Identify which cell holds the provided text, then report its (x, y) central coordinate. 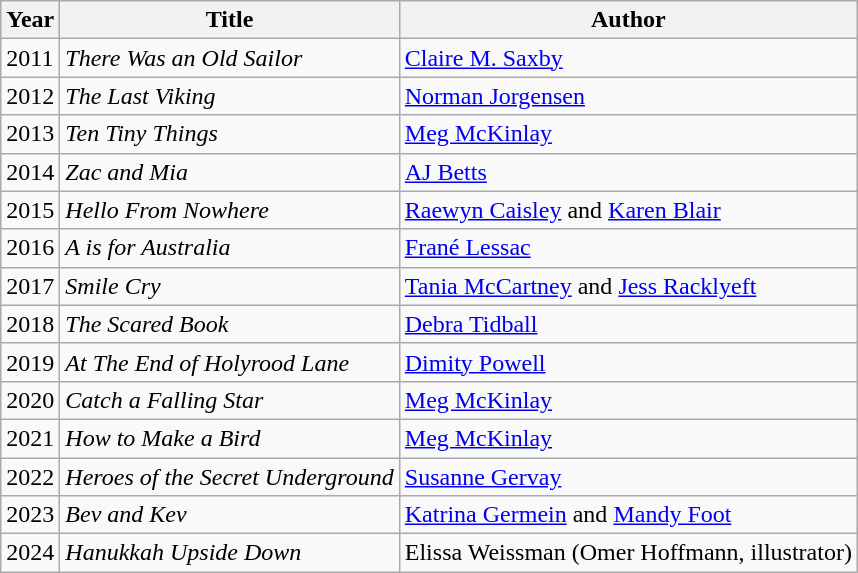
Ten Tiny Things (230, 134)
2023 (30, 515)
2016 (30, 248)
Hello From Nowhere (230, 210)
Title (230, 20)
Bev and Kev (230, 515)
The Scared Book (230, 324)
Smile Cry (230, 286)
Heroes of the Secret Underground (230, 477)
AJ Betts (628, 172)
2022 (30, 477)
Susanne Gervay (628, 477)
Year (30, 20)
Tania McCartney and Jess Racklyeft (628, 286)
Katrina Germein and Mandy Foot (628, 515)
2015 (30, 210)
2014 (30, 172)
2012 (30, 96)
2020 (30, 400)
Frané Lessac (628, 248)
2018 (30, 324)
2021 (30, 438)
Debra Tidball (628, 324)
The Last Viking (230, 96)
2024 (30, 553)
Hanukkah Upside Down (230, 553)
Norman Jorgensen (628, 96)
A is for Australia (230, 248)
Elissa Weissman (Omer Hoffmann, illustrator) (628, 553)
Catch a Falling Star (230, 400)
How to Make a Bird (230, 438)
Author (628, 20)
Dimity Powell (628, 362)
Claire M. Saxby (628, 58)
There Was an Old Sailor (230, 58)
2017 (30, 286)
2013 (30, 134)
Raewyn Caisley and Karen Blair (628, 210)
2019 (30, 362)
At The End of Holyrood Lane (230, 362)
Zac and Mia (230, 172)
2011 (30, 58)
